Scan for the cell matching the given text and deliver its [X, Y] coordinate at center. 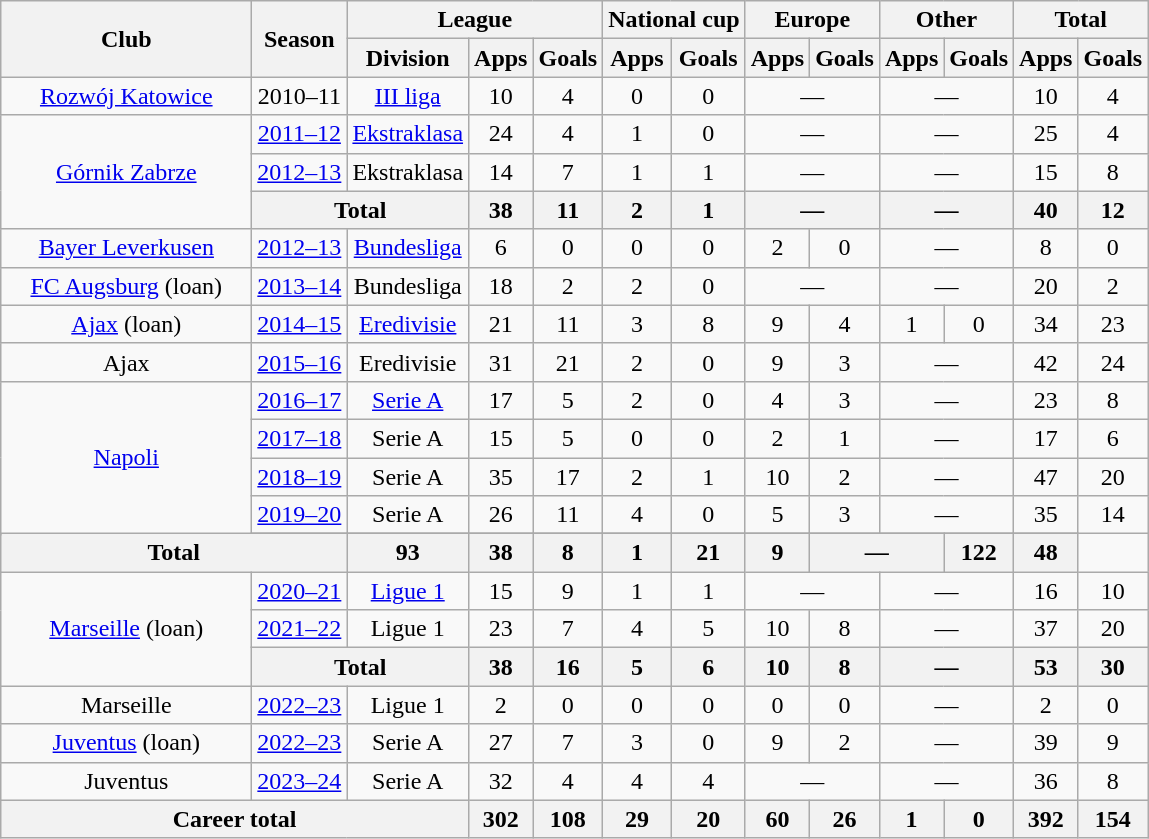
2017–18 [300, 438]
Career total [235, 819]
154 [1113, 819]
302 [501, 819]
2011–12 [300, 134]
47 [1046, 477]
122 [979, 553]
60 [777, 819]
2010–11 [300, 96]
42 [1046, 362]
2023–24 [300, 781]
Juventus (loan) [126, 743]
18 [501, 286]
34 [1046, 324]
36 [1046, 781]
30 [1113, 667]
2013–14 [300, 286]
108 [568, 819]
Marseille [126, 705]
Ajax (loan) [126, 324]
25 [1046, 134]
48 [1046, 553]
2019–20 [300, 515]
31 [501, 362]
Bayer Leverkusen [126, 248]
Other [946, 20]
FC Augsburg (loan) [126, 286]
27 [501, 743]
Season [300, 39]
32 [501, 781]
53 [1046, 667]
2018–19 [300, 477]
2014–15 [300, 324]
Ajax [126, 362]
2016–17 [300, 400]
National cup [674, 20]
40 [1046, 210]
III liga [408, 96]
37 [1046, 629]
39 [1046, 743]
29 [637, 819]
2020–21 [300, 591]
Górnik Zabrze [126, 172]
12 [1113, 210]
Club [126, 39]
2015–16 [300, 362]
93 [408, 553]
Juventus [126, 781]
Marseille (loan) [126, 629]
Napoli [126, 457]
2021–22 [300, 629]
Rozwój Katowice [126, 96]
Europe [812, 20]
Division [408, 58]
392 [1046, 819]
League [475, 20]
